Identify which cell holds the provided text, then report its (X, Y) central coordinate. 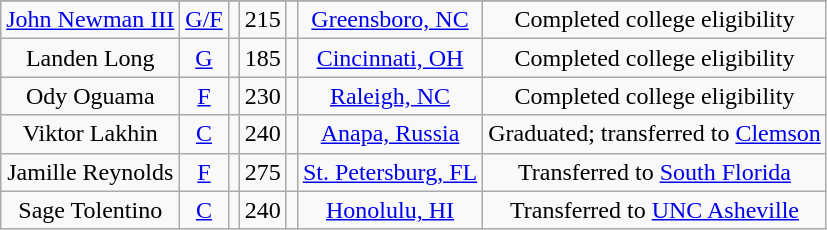
Jamille Reynolds (90, 172)
275 (262, 172)
230 (262, 96)
Transferred to South Florida (655, 172)
Ody Oguama (90, 96)
G/F (204, 20)
Honolulu, HI (390, 210)
215 (262, 20)
Cincinnati, OH (390, 58)
John Newman III (90, 20)
Viktor Lakhin (90, 134)
Graduated; transferred to Clemson (655, 134)
Transferred to UNC Asheville (655, 210)
Landen Long (90, 58)
Sage Tolentino (90, 210)
185 (262, 58)
Anapa, Russia (390, 134)
Greensboro, NC (390, 20)
Raleigh, NC (390, 96)
G (204, 58)
St. Petersburg, FL (390, 172)
